Return [X, Y] of the center of cell containing provided text 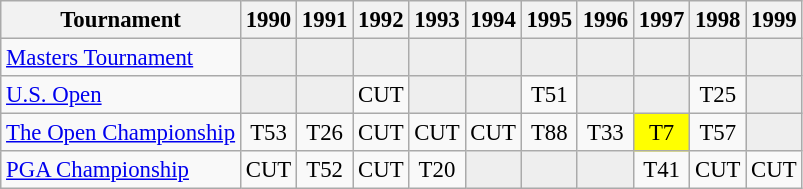
T25 [718, 95]
1990 [268, 20]
1992 [381, 20]
Tournament [121, 20]
T53 [268, 133]
1999 [774, 20]
PGA Championship [121, 170]
T7 [661, 133]
T57 [718, 133]
1998 [718, 20]
T51 [549, 95]
T33 [605, 133]
1995 [549, 20]
The Open Championship [121, 133]
1991 [325, 20]
1997 [661, 20]
T20 [437, 170]
T41 [661, 170]
1993 [437, 20]
1994 [493, 20]
T52 [325, 170]
T88 [549, 133]
U.S. Open [121, 95]
Masters Tournament [121, 58]
1996 [605, 20]
T26 [325, 133]
